Provide the [x, y] coordinate of the cell's center where the given text is located.  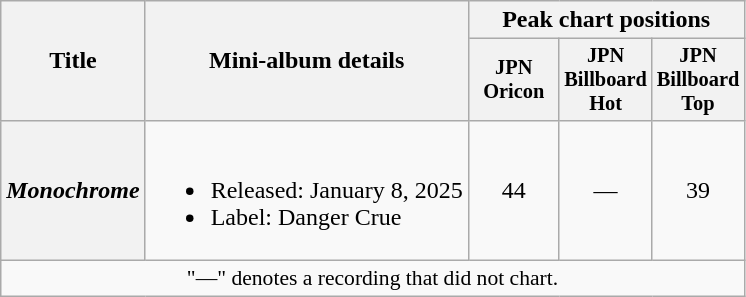
— [605, 190]
Monochrome [73, 190]
Title [73, 61]
Released: January 8, 2025Label: Danger Crue [306, 190]
Peak chart positions [606, 20]
44 [514, 190]
"—" denotes a recording that did not chart. [372, 279]
JPNBillboardTop [698, 80]
39 [698, 190]
JPNOricon [514, 80]
Mini-album details [306, 61]
JPNBillboardHot [605, 80]
